From the cell containing the given text, extract its center point as (X, Y) coordinate. 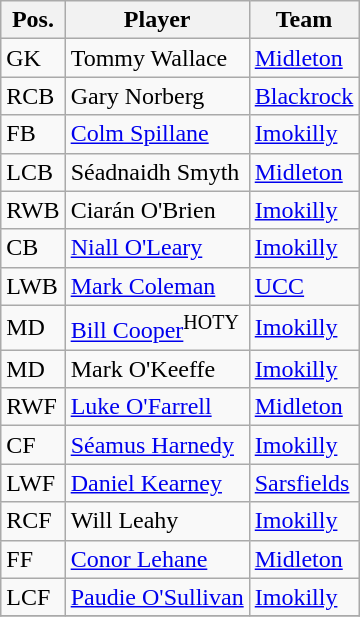
Luke O'Farrell (157, 407)
Ciarán O'Brien (157, 210)
LWB (33, 286)
LCB (33, 172)
Colm Spillane (157, 134)
Gary Norberg (157, 96)
Mark Coleman (157, 286)
CF (33, 445)
Paudie O'Sullivan (157, 597)
Daniel Kearney (157, 483)
Tommy Wallace (157, 58)
Mark O'Keeffe (157, 369)
LCF (33, 597)
Sarsfields (304, 483)
RCF (33, 521)
Player (157, 20)
Conor Lehane (157, 559)
FF (33, 559)
GK (33, 58)
Séadnaidh Smyth (157, 172)
CB (33, 248)
Bill CooperHOTY (157, 328)
Will Leahy (157, 521)
LWF (33, 483)
Team (304, 20)
UCC (304, 286)
Séamus Harnedy (157, 445)
Blackrock (304, 96)
Niall O'Leary (157, 248)
Pos. (33, 20)
FB (33, 134)
RWF (33, 407)
RWB (33, 210)
RCB (33, 96)
